Pinpoint the cell where the given text exists, returning its (X, Y) midpoint coordinate. 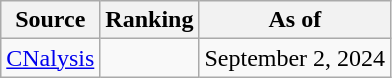
As of (295, 20)
Ranking (150, 20)
Source (50, 20)
September 2, 2024 (295, 58)
CNalysis (50, 58)
